Return the [x, y] coordinate for the center point of the cell that contains the specified text.  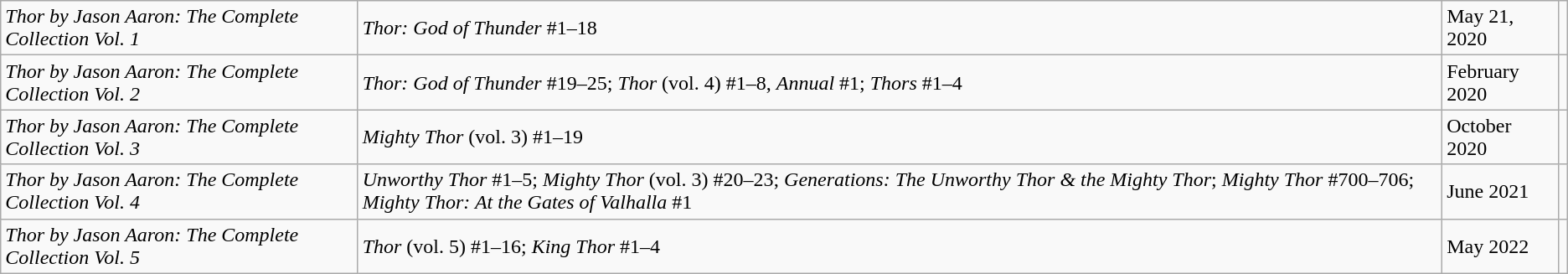
Thor by Jason Aaron: The Complete Collection Vol. 2 [179, 82]
Thor by Jason Aaron: The Complete Collection Vol. 1 [179, 28]
Thor (vol. 5) #1–16; King Thor #1–4 [900, 246]
May 21, 2020 [1501, 28]
Thor by Jason Aaron: The Complete Collection Vol. 3 [179, 137]
Thor: God of Thunder #1–18 [900, 28]
May 2022 [1501, 246]
Thor by Jason Aaron: The Complete Collection Vol. 5 [179, 246]
Thor: God of Thunder #19–25; Thor (vol. 4) #1–8, Annual #1; Thors #1–4 [900, 82]
October 2020 [1501, 137]
June 2021 [1501, 191]
Thor by Jason Aaron: The Complete Collection Vol. 4 [179, 191]
February 2020 [1501, 82]
Mighty Thor (vol. 3) #1–19 [900, 137]
